Locate the cell with the specified text and output its [X, Y] center coordinate. 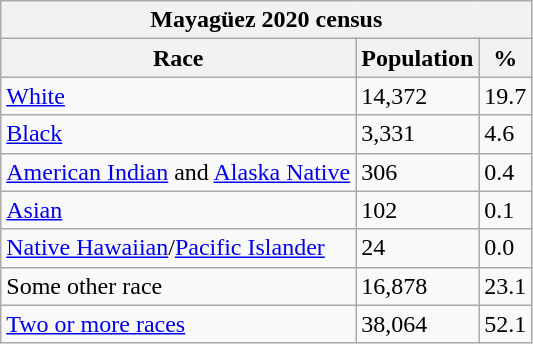
0.1 [506, 210]
0.0 [506, 248]
14,372 [418, 96]
Native Hawaiian/Pacific Islander [178, 248]
Race [178, 58]
White [178, 96]
Some other race [178, 286]
16,878 [418, 286]
0.4 [506, 172]
American Indian and Alaska Native [178, 172]
Mayagüez 2020 census [266, 20]
Population [418, 58]
Black [178, 134]
24 [418, 248]
Two or more races [178, 324]
102 [418, 210]
38,064 [418, 324]
306 [418, 172]
23.1 [506, 286]
19.7 [506, 96]
4.6 [506, 134]
52.1 [506, 324]
% [506, 58]
3,331 [418, 134]
Asian [178, 210]
